For the text-containing cell, return its midpoint in (X, Y) coordinate format. 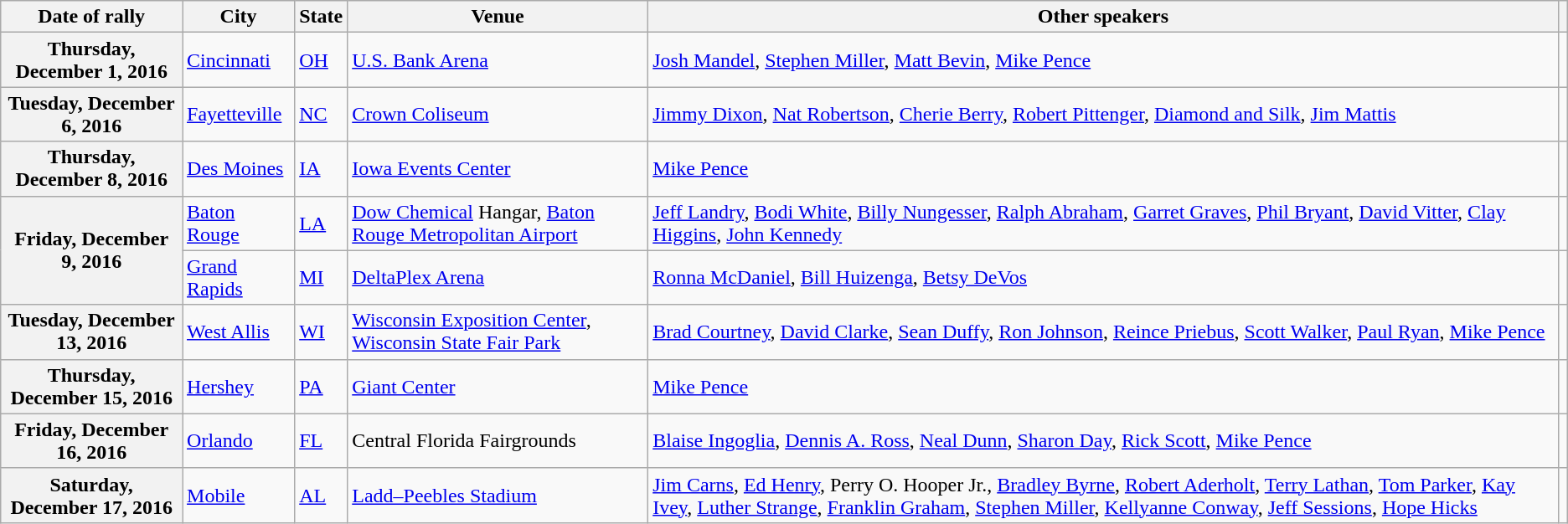
DeltaPlex Arena (498, 278)
Ladd–Peebles Stadium (498, 496)
Brad Courtney, David Clarke, Sean Duffy, Ron Johnson, Reince Priebus, Scott Walker, Paul Ryan, Mike Pence (1103, 331)
Central Florida Fairgrounds (498, 440)
Mobile (239, 496)
Venue (498, 17)
Giant Center (498, 387)
U.S. Bank Arena (498, 60)
Josh Mandel, Stephen Miller, Matt Bevin, Mike Pence (1103, 60)
Jeff Landry, Bodi White, Billy Nungesser, Ralph Abraham, Garret Graves, Phil Bryant, David Vitter, Clay Higgins, John Kennedy (1103, 223)
Thursday, December 8, 2016 (92, 169)
Crown Coliseum (498, 114)
Other speakers (1103, 17)
Thursday, December 1, 2016 (92, 60)
PA (322, 387)
Saturday, December 17, 2016 (92, 496)
LA (322, 223)
Date of rally (92, 17)
NC (322, 114)
City (239, 17)
Cincinnati (239, 60)
Dow Chemical Hangar, Baton Rouge Metropolitan Airport (498, 223)
Ronna McDaniel, Bill Huizenga, Betsy DeVos (1103, 278)
FL (322, 440)
Thursday, December 15, 2016 (92, 387)
Tuesday, December 13, 2016 (92, 331)
Baton Rouge (239, 223)
Des Moines (239, 169)
State (322, 17)
Tuesday, December 6, 2016 (92, 114)
MI (322, 278)
Wisconsin Exposition Center, Wisconsin State Fair Park (498, 331)
WI (322, 331)
OH (322, 60)
Orlando (239, 440)
West Allis (239, 331)
Grand Rapids (239, 278)
Friday, December 16, 2016 (92, 440)
IA (322, 169)
Hershey (239, 387)
Jimmy Dixon, Nat Robertson, Cherie Berry, Robert Pittenger, Diamond and Silk, Jim Mattis (1103, 114)
Friday, December 9, 2016 (92, 250)
AL (322, 496)
Fayetteville (239, 114)
Iowa Events Center (498, 169)
Blaise Ingoglia, Dennis A. Ross, Neal Dunn, Sharon Day, Rick Scott, Mike Pence (1103, 440)
